From the cell containing the given text, extract its center point as [X, Y] coordinate. 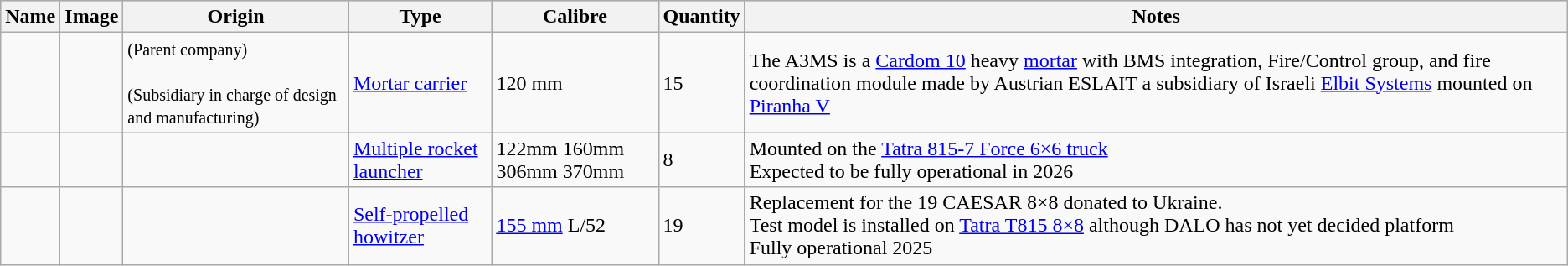
Mounted on the Tatra 815-7 Force 6×6 truckExpected to be fully operational in 2026 [1156, 159]
122mm 160mm 306mm 370mm [575, 159]
Quantity [702, 17]
19 [702, 226]
Name [30, 17]
Calibre [575, 17]
155 mm L/52 [575, 226]
Notes [1156, 17]
Self-propelled howitzer [420, 226]
15 [702, 82]
120 mm [575, 82]
Origin [236, 17]
Type [420, 17]
Multiple rocket launcher [420, 159]
Mortar carrier [420, 82]
Image [92, 17]
8 [702, 159]
(Parent company)(Subsidiary in charge of design and manufacturing) [236, 82]
